Locate the cell with the specified text and output its [X, Y] center coordinate. 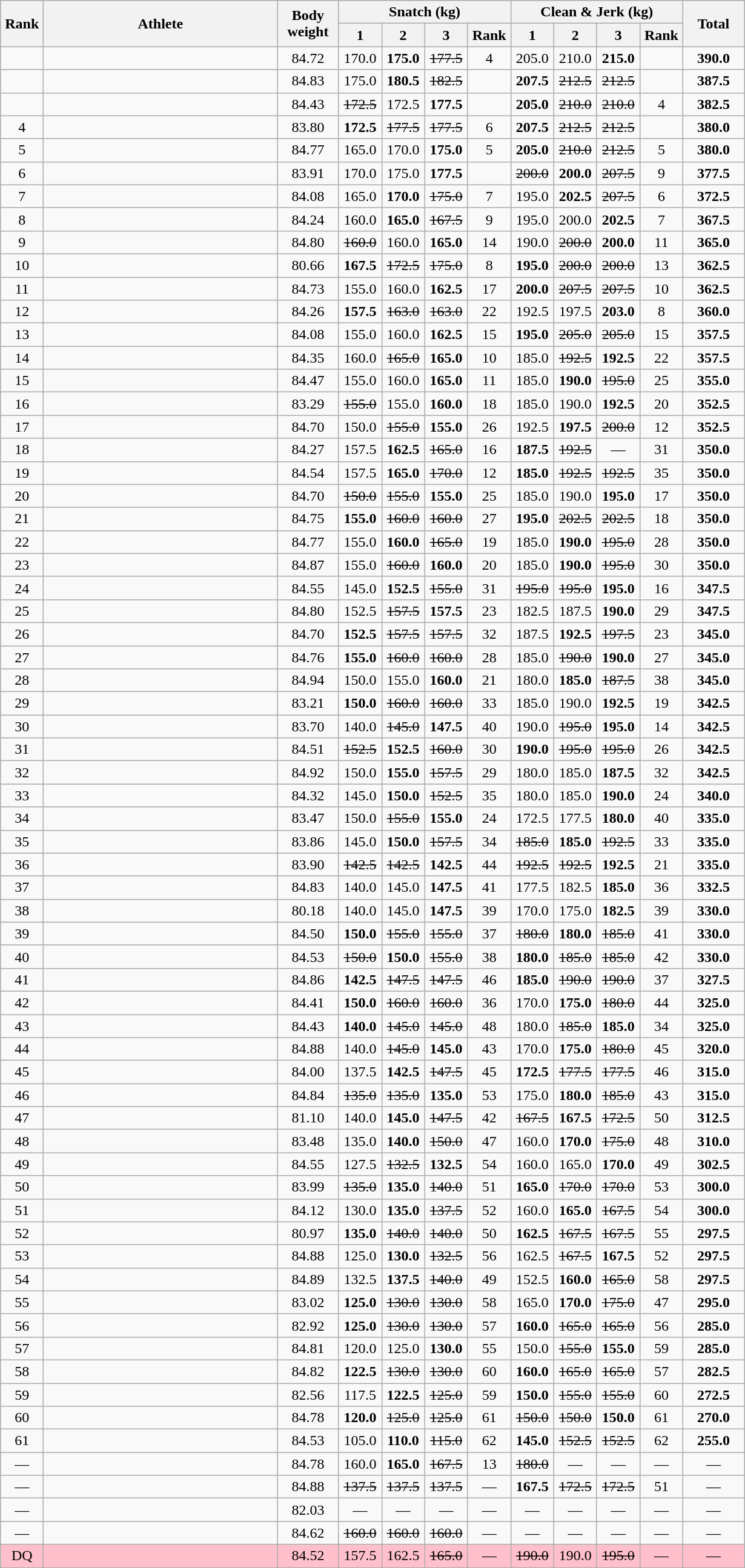
270.0 [714, 1418]
320.0 [714, 1049]
83.29 [308, 404]
84.54 [308, 473]
382.5 [714, 104]
115.0 [446, 1441]
83.91 [308, 173]
83.21 [308, 703]
117.5 [360, 1394]
82.92 [308, 1325]
355.0 [714, 381]
372.5 [714, 196]
272.5 [714, 1394]
84.41 [308, 1003]
Clean & Jerk (kg) [597, 12]
105.0 [360, 1441]
81.10 [308, 1118]
84.86 [308, 980]
360.0 [714, 312]
84.76 [308, 657]
84.51 [308, 749]
84.81 [308, 1348]
215.0 [618, 58]
332.5 [714, 888]
203.0 [618, 312]
367.5 [714, 219]
84.12 [308, 1210]
83.48 [308, 1141]
387.5 [714, 81]
110.0 [403, 1441]
84.52 [308, 1556]
390.0 [714, 58]
302.5 [714, 1164]
83.86 [308, 842]
84.24 [308, 219]
84.73 [308, 289]
180.5 [403, 81]
DQ [22, 1556]
83.80 [308, 127]
282.5 [714, 1371]
377.5 [714, 173]
84.72 [308, 58]
84.26 [308, 312]
255.0 [714, 1441]
Athlete [161, 24]
84.62 [308, 1533]
84.82 [308, 1371]
Body weight [308, 24]
340.0 [714, 796]
82.56 [308, 1394]
365.0 [714, 242]
83.02 [308, 1302]
80.97 [308, 1233]
84.50 [308, 934]
80.66 [308, 265]
312.5 [714, 1118]
84.94 [308, 680]
83.90 [308, 865]
84.84 [308, 1095]
84.32 [308, 796]
84.47 [308, 381]
84.87 [308, 565]
327.5 [714, 980]
127.5 [360, 1164]
80.18 [308, 911]
Total [714, 24]
84.27 [308, 450]
84.00 [308, 1072]
84.92 [308, 772]
82.03 [308, 1510]
83.99 [308, 1187]
83.47 [308, 819]
84.89 [308, 1279]
83.70 [308, 726]
Snatch (kg) [425, 12]
84.75 [308, 519]
84.35 [308, 358]
310.0 [714, 1141]
295.0 [714, 1302]
